Capture the cell that displays the provided text and extract its (x, y) central coordinate. 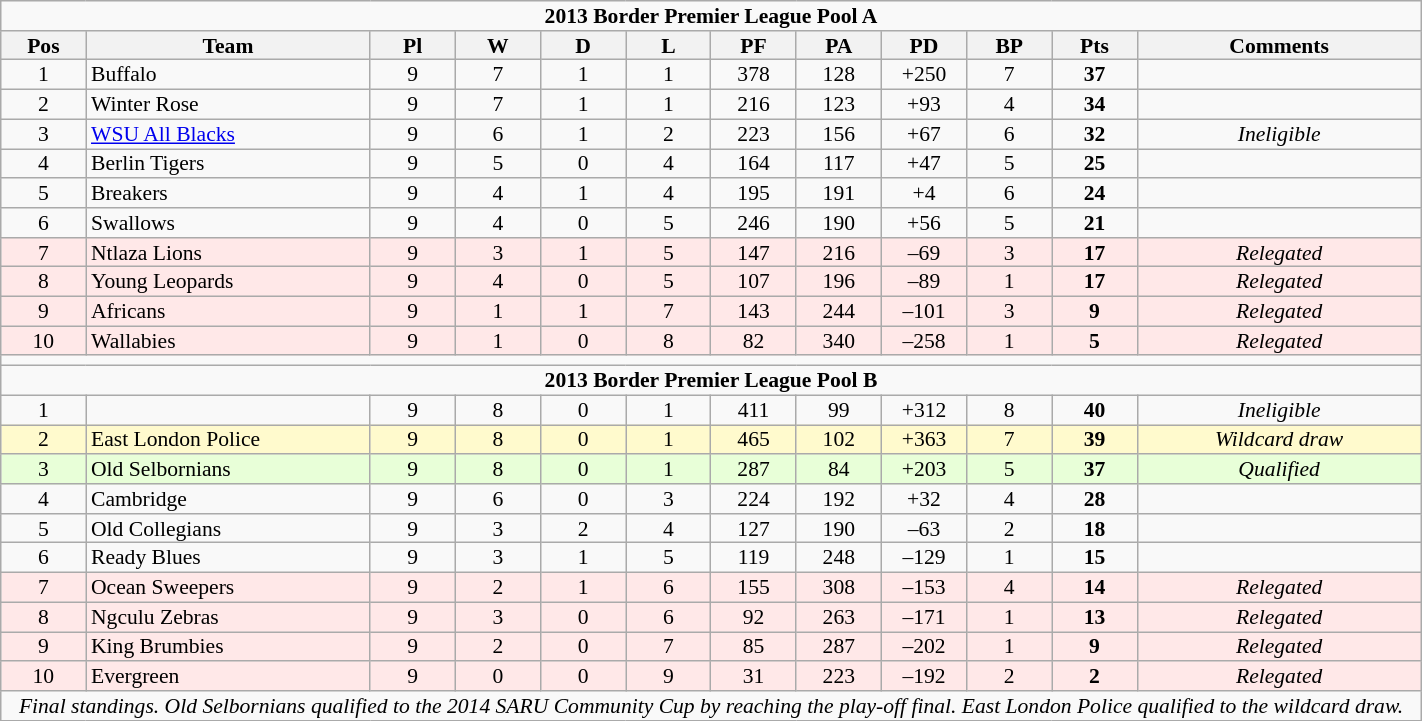
–202 (924, 647)
+250 (924, 75)
Pts (1094, 46)
21 (1094, 223)
+93 (924, 105)
Old Collegians (228, 529)
34 (1094, 105)
–153 (924, 588)
128 (838, 75)
+4 (924, 193)
196 (838, 282)
123 (838, 105)
107 (754, 282)
18 (1094, 529)
–101 (924, 312)
+203 (924, 470)
+312 (924, 410)
Ngculu Zebras (228, 617)
PA (838, 46)
155 (754, 588)
2013 Border Premier League Pool A (711, 16)
Wildcard draw (1279, 440)
85 (754, 647)
Old Selbornians (228, 470)
102 (838, 440)
–192 (924, 676)
Ocean Sweepers (228, 588)
84 (838, 470)
PD (924, 46)
Buffalo (228, 75)
411 (754, 410)
Qualified (1279, 470)
191 (838, 193)
24 (1094, 193)
28 (1094, 499)
Cambridge (228, 499)
263 (838, 617)
–129 (924, 558)
WSU All Blacks (228, 134)
Pl (412, 46)
–89 (924, 282)
378 (754, 75)
117 (838, 164)
164 (754, 164)
BP (1010, 46)
Ready Blues (228, 558)
East London Police (228, 440)
39 (1094, 440)
Ntlaza Lions (228, 253)
Africans (228, 312)
82 (754, 341)
32 (1094, 134)
D (584, 46)
127 (754, 529)
13 (1094, 617)
–171 (924, 617)
147 (754, 253)
+47 (924, 164)
465 (754, 440)
+363 (924, 440)
248 (838, 558)
+32 (924, 499)
340 (838, 341)
92 (754, 617)
15 (1094, 558)
L (668, 46)
Wallabies (228, 341)
–63 (924, 529)
–69 (924, 253)
31 (754, 676)
Evergreen (228, 676)
224 (754, 499)
Swallows (228, 223)
Young Leopards (228, 282)
–258 (924, 341)
99 (838, 410)
King Brumbies (228, 647)
+67 (924, 134)
Pos (44, 46)
+56 (924, 223)
Comments (1279, 46)
195 (754, 193)
119 (754, 558)
244 (838, 312)
W (498, 46)
Winter Rose (228, 105)
308 (838, 588)
246 (754, 223)
Breakers (228, 193)
14 (1094, 588)
40 (1094, 410)
143 (754, 312)
156 (838, 134)
PF (754, 46)
25 (1094, 164)
192 (838, 499)
Team (228, 46)
2013 Border Premier League Pool B (711, 381)
Berlin Tigers (228, 164)
